Output the (X, Y) coordinate of the center of the cell containing the given text.  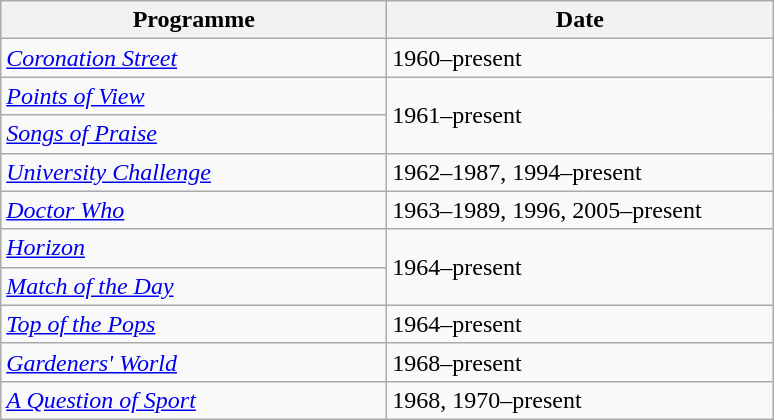
1968–present (580, 362)
A Question of Sport (194, 400)
1961–present (580, 115)
Date (580, 20)
Points of View (194, 96)
Coronation Street (194, 58)
Programme (194, 20)
University Challenge (194, 172)
Doctor Who (194, 210)
Top of the Pops (194, 324)
Match of the Day (194, 286)
Songs of Praise (194, 134)
1968, 1970–present (580, 400)
Horizon (194, 248)
1962–1987, 1994–present (580, 172)
1963–1989, 1996, 2005–present (580, 210)
Gardeners' World (194, 362)
1960–present (580, 58)
